Scan for the cell matching the given text and deliver its (x, y) coordinate at center. 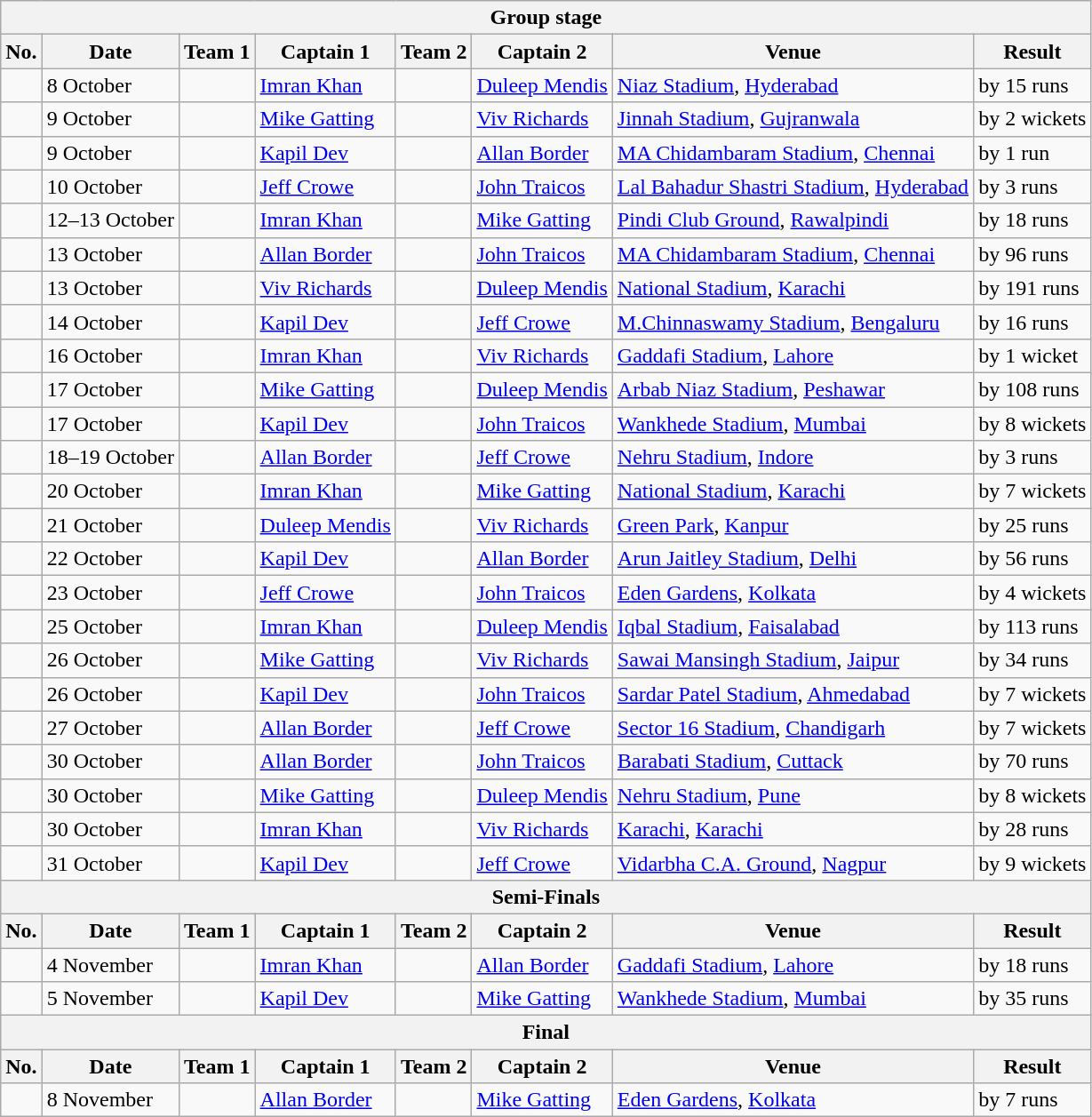
Arun Jaitley Stadium, Delhi (793, 559)
by 9 wickets (1032, 863)
Lal Bahadur Shastri Stadium, Hyderabad (793, 187)
25 October (110, 626)
by 16 runs (1032, 322)
by 191 runs (1032, 288)
Pindi Club Ground, Rawalpindi (793, 220)
by 1 wicket (1032, 355)
Green Park, Kanpur (793, 525)
by 108 runs (1032, 389)
18–19 October (110, 458)
by 1 run (1032, 153)
by 34 runs (1032, 660)
Niaz Stadium, Hyderabad (793, 85)
M.Chinnaswamy Stadium, Bengaluru (793, 322)
27 October (110, 728)
12–13 October (110, 220)
21 October (110, 525)
by 4 wickets (1032, 593)
16 October (110, 355)
Group stage (546, 18)
by 7 runs (1032, 1100)
8 October (110, 85)
Karachi, Karachi (793, 829)
Final (546, 1033)
14 October (110, 322)
by 56 runs (1032, 559)
Arbab Niaz Stadium, Peshawar (793, 389)
Jinnah Stadium, Gujranwala (793, 119)
by 28 runs (1032, 829)
Sawai Mansingh Stadium, Jaipur (793, 660)
10 October (110, 187)
20 October (110, 491)
5 November (110, 999)
4 November (110, 964)
Semi-Finals (546, 897)
Vidarbha C.A. Ground, Nagpur (793, 863)
by 70 runs (1032, 762)
by 113 runs (1032, 626)
23 October (110, 593)
Nehru Stadium, Pune (793, 795)
Sardar Patel Stadium, Ahmedabad (793, 694)
by 96 runs (1032, 254)
8 November (110, 1100)
Nehru Stadium, Indore (793, 458)
31 October (110, 863)
Sector 16 Stadium, Chandigarh (793, 728)
22 October (110, 559)
Barabati Stadium, Cuttack (793, 762)
by 35 runs (1032, 999)
by 15 runs (1032, 85)
Iqbal Stadium, Faisalabad (793, 626)
by 25 runs (1032, 525)
by 2 wickets (1032, 119)
